Identify which cell holds the provided text, then report its (X, Y) central coordinate. 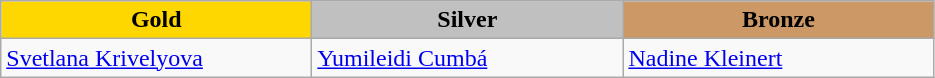
Silver (468, 20)
Gold (156, 20)
Yumileidi Cumbá (468, 58)
Svetlana Krivelyova (156, 58)
Bronze (778, 20)
Nadine Kleinert (778, 58)
